For the text-containing cell, return its midpoint in [X, Y] coordinate format. 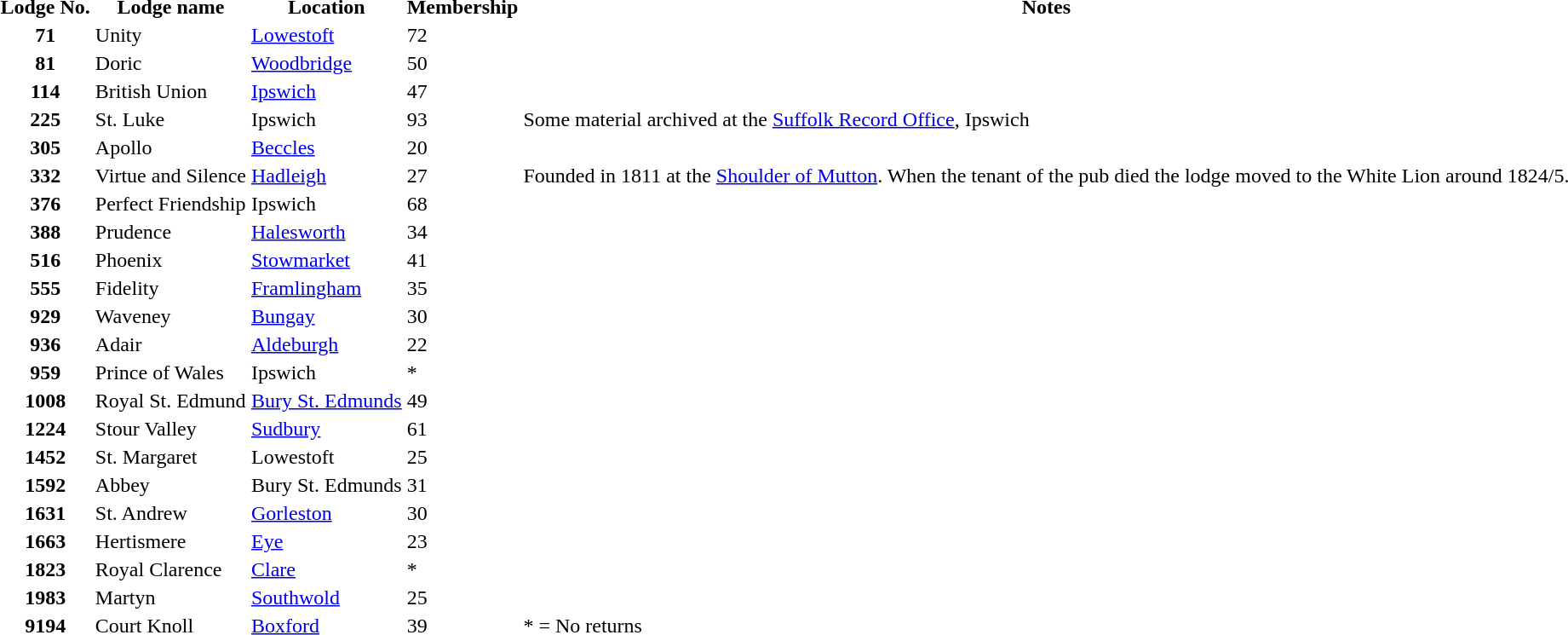
35 [462, 288]
Halesworth [327, 232]
Stour Valley [170, 429]
22 [462, 344]
50 [462, 63]
Framlingham [327, 288]
23 [462, 541]
Waveney [170, 316]
British Union [170, 91]
Unity [170, 35]
Fidelity [170, 288]
Perfect Friendship [170, 204]
Hertismere [170, 541]
Gorleston [327, 513]
Aldeburgh [327, 344]
Stowmarket [327, 260]
Royal St. Edmund [170, 401]
Beccles [327, 147]
St. Margaret [170, 457]
34 [462, 232]
St. Andrew [170, 513]
Martyn [170, 597]
Hadleigh [327, 176]
93 [462, 119]
Woodbridge [327, 63]
68 [462, 204]
Virtue and Silence [170, 176]
Bungay [327, 316]
Abbey [170, 485]
Adair [170, 344]
Doric [170, 63]
St. Luke [170, 119]
31 [462, 485]
Phoenix [170, 260]
Prudence [170, 232]
41 [462, 260]
72 [462, 35]
49 [462, 401]
61 [462, 429]
Royal Clarence [170, 569]
27 [462, 176]
Apollo [170, 147]
Southwold [327, 597]
47 [462, 91]
Prince of Wales [170, 372]
Eye [327, 541]
Sudbury [327, 429]
Clare [327, 569]
20 [462, 147]
